Search for the cell housing the specified text and yield its [X, Y] center coordinate. 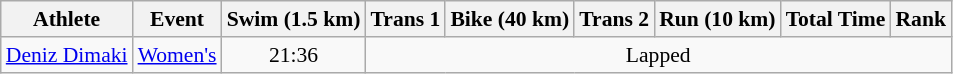
Lapped [658, 55]
Event [178, 19]
Trans 2 [614, 19]
Trans 1 [405, 19]
Rank [920, 19]
Athlete [67, 19]
Bike (40 km) [510, 19]
Swim (1.5 km) [294, 19]
Run (10 km) [717, 19]
21:36 [294, 55]
Women's [178, 55]
Deniz Dimaki [67, 55]
Total Time [836, 19]
